Capture the cell that displays the provided text and extract its (X, Y) central coordinate. 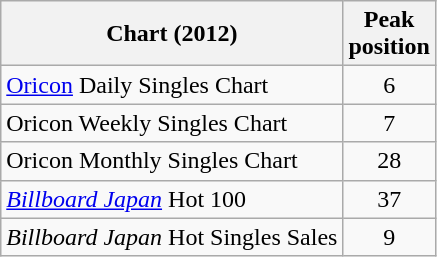
Billboard Japan Hot 100 (172, 199)
28 (389, 161)
Oricon Daily Singles Chart (172, 85)
Peakposition (389, 34)
6 (389, 85)
Chart (2012) (172, 34)
37 (389, 199)
9 (389, 237)
7 (389, 123)
Billboard Japan Hot Singles Sales (172, 237)
Oricon Monthly Singles Chart (172, 161)
Oricon Weekly Singles Chart (172, 123)
